Search for the cell housing the specified text and yield its [X, Y] center coordinate. 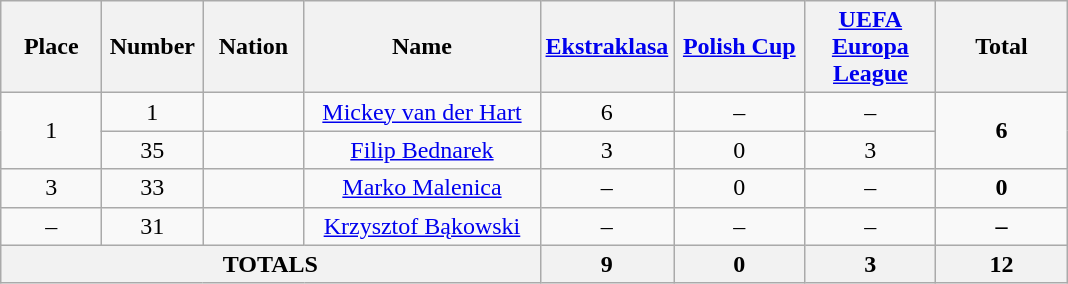
33 [152, 188]
35 [152, 150]
Nation [254, 47]
31 [152, 226]
9 [607, 264]
Name [422, 47]
Total [1002, 47]
UEFA Europa League [870, 47]
Place [52, 47]
Filip Bednarek [422, 150]
TOTALS [270, 264]
12 [1002, 264]
Ekstraklasa [607, 47]
Marko Malenica [422, 188]
Mickey van der Hart [422, 112]
Number [152, 47]
Krzysztof Bąkowski [422, 226]
Polish Cup [740, 47]
